Identify which cell holds the provided text, then report its (X, Y) central coordinate. 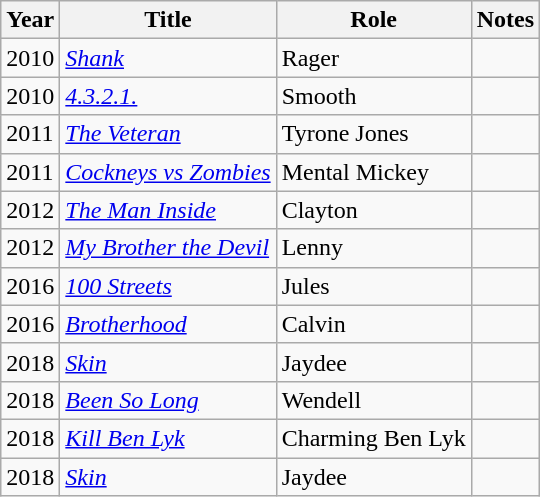
Been So Long (168, 400)
Year (30, 20)
Lenny (374, 248)
Kill Ben Lyk (168, 438)
Clayton (374, 210)
Jules (374, 286)
Title (168, 20)
Cockneys vs Zombies (168, 172)
Smooth (374, 96)
Shank (168, 58)
Calvin (374, 324)
4.3.2.1. (168, 96)
The Veteran (168, 134)
My Brother the Devil (168, 248)
Charming Ben Lyk (374, 438)
100 Streets (168, 286)
Wendell (374, 400)
Role (374, 20)
Notes (505, 20)
Mental Mickey (374, 172)
Rager (374, 58)
Tyrone Jones (374, 134)
Brotherhood (168, 324)
The Man Inside (168, 210)
